Detect which cell encompasses the target text, then output its [X, Y] center coordinate. 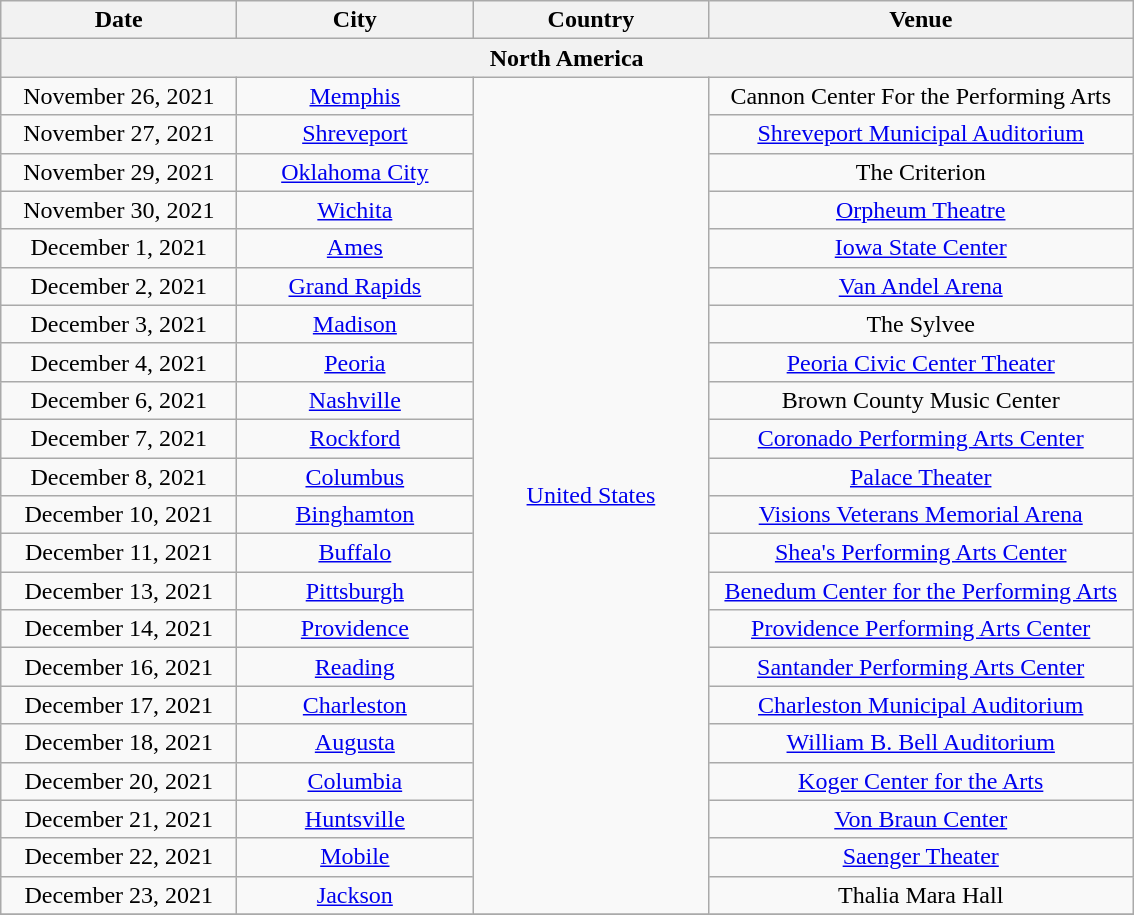
Van Andel Arena [921, 286]
November 26, 2021 [119, 96]
Charleston Municipal Auditorium [921, 705]
December 4, 2021 [119, 362]
December 20, 2021 [119, 781]
William B. Bell Auditorium [921, 743]
Wichita [355, 210]
Augusta [355, 743]
December 17, 2021 [119, 705]
Buffalo [355, 553]
Madison [355, 324]
City [355, 20]
Charleston [355, 705]
Koger Center for the Arts [921, 781]
Visions Veterans Memorial Arena [921, 515]
United States [591, 496]
Jackson [355, 895]
Shreveport Municipal Auditorium [921, 134]
Oklahoma City [355, 172]
December 22, 2021 [119, 857]
Benedum Center for the Performing Arts [921, 591]
December 23, 2021 [119, 895]
Date [119, 20]
December 7, 2021 [119, 438]
Saenger Theater [921, 857]
December 6, 2021 [119, 400]
December 3, 2021 [119, 324]
Iowa State Center [921, 248]
December 16, 2021 [119, 667]
Huntsville [355, 819]
The Criterion [921, 172]
Ames [355, 248]
Nashville [355, 400]
Shreveport [355, 134]
December 8, 2021 [119, 477]
Cannon Center For the Performing Arts [921, 96]
Brown County Music Center [921, 400]
December 13, 2021 [119, 591]
Grand Rapids [355, 286]
Coronado Performing Arts Center [921, 438]
The Sylvee [921, 324]
Reading [355, 667]
Providence Performing Arts Center [921, 629]
Country [591, 20]
Mobile [355, 857]
Memphis [355, 96]
Pittsburgh [355, 591]
Thalia Mara Hall [921, 895]
Columbus [355, 477]
November 27, 2021 [119, 134]
December 21, 2021 [119, 819]
December 2, 2021 [119, 286]
Binghamton [355, 515]
Santander Performing Arts Center [921, 667]
Orpheum Theatre [921, 210]
Peoria [355, 362]
Venue [921, 20]
North America [567, 58]
December 11, 2021 [119, 553]
December 10, 2021 [119, 515]
Palace Theater [921, 477]
November 29, 2021 [119, 172]
December 18, 2021 [119, 743]
Shea's Performing Arts Center [921, 553]
November 30, 2021 [119, 210]
Peoria Civic Center Theater [921, 362]
December 1, 2021 [119, 248]
Columbia [355, 781]
Rockford [355, 438]
Von Braun Center [921, 819]
Providence [355, 629]
December 14, 2021 [119, 629]
